Identify which cell holds the provided text, then report its [x, y] central coordinate. 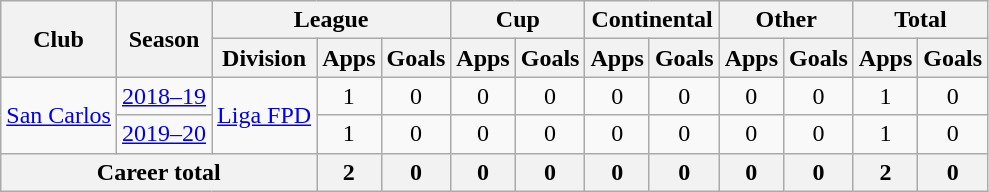
Club [59, 39]
2019–20 [164, 134]
Other [786, 20]
Total [920, 20]
Cup [518, 20]
Career total [159, 172]
Liga FPD [264, 115]
Division [264, 58]
Continental [652, 20]
San Carlos [59, 115]
2018–19 [164, 96]
League [332, 20]
Season [164, 39]
